Provide the (x, y) coordinate of the cell's center where the given text is located.  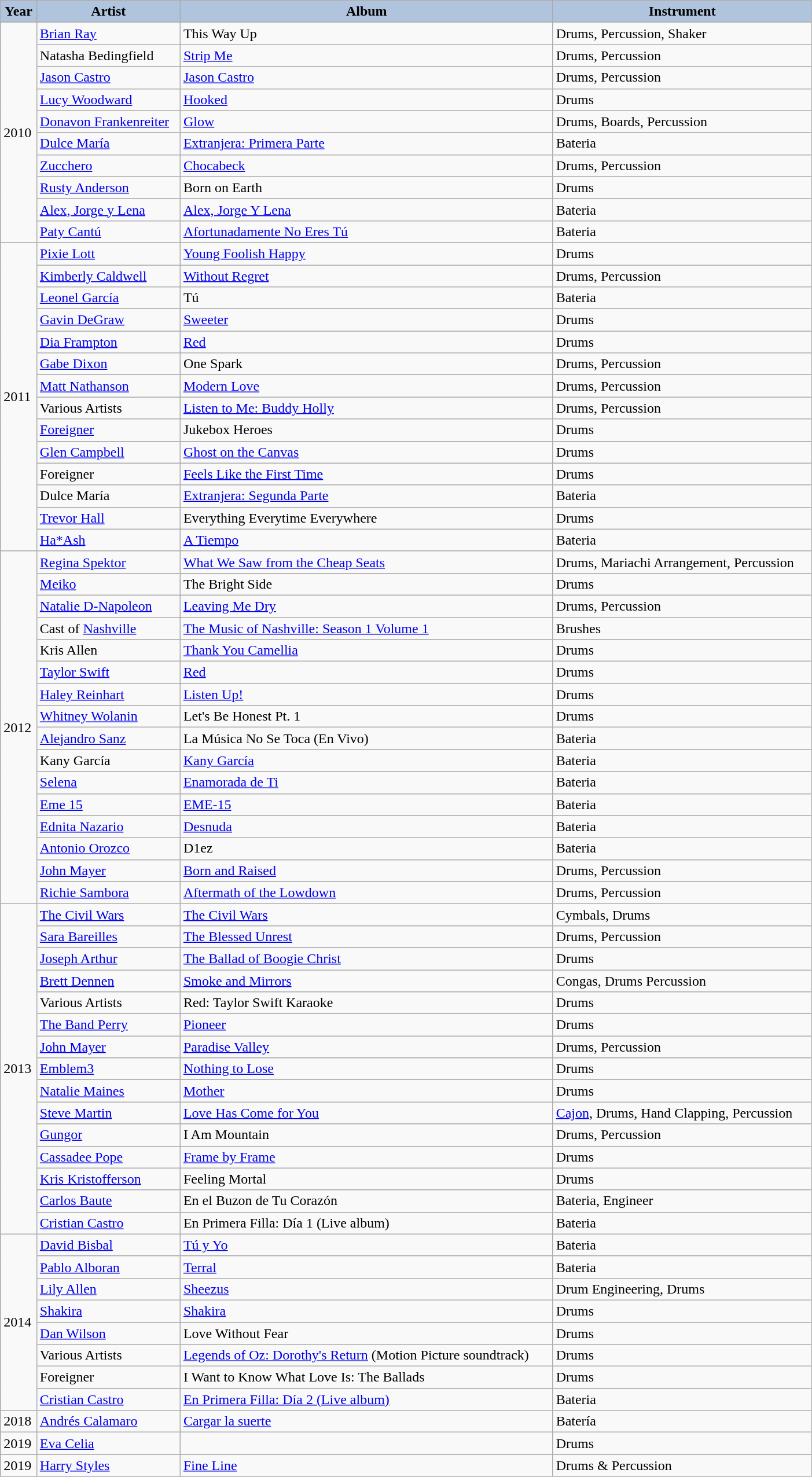
Kris Allen (108, 651)
Emblem3 (108, 1069)
Matt Nathanson (108, 386)
Leaving Me Dry (366, 606)
Listen Up! (366, 695)
One Spark (366, 364)
Alex, Jorge y Lena (108, 210)
Love Has Come for You (366, 1113)
Natalie Maines (108, 1091)
Kimberly Caldwell (108, 276)
EME-15 (366, 804)
Alex, Jorge Y Lena (366, 210)
En el Buzon de Tu Corazón (366, 1201)
Kris Kristofferson (108, 1179)
The Music of Nashville: Season 1 Volume 1 (366, 628)
Born and Raised (366, 870)
Paradise Valley (366, 1047)
Young Foolish Happy (366, 253)
Regina Spektor (108, 562)
Artist (108, 12)
I Am Mountain (366, 1135)
Richie Sambora (108, 892)
Natalie D-Napoleon (108, 606)
Sheezus (366, 1289)
Everything Everytime Everywhere (366, 518)
Enamorada de Ti (366, 782)
Smoke and Mirrors (366, 981)
The Ballad of Boogie Christ (366, 958)
Listen to Me: Buddy Holly (366, 408)
Gavin DeGraw (108, 320)
Ha*Ash (108, 540)
Carlos Baute (108, 1201)
En Primera Filla: Día 2 (Live album) (366, 1399)
Modern Love (366, 386)
Year (19, 12)
Chocabeck (366, 166)
Mother (366, 1091)
Bateria, Engineer (682, 1201)
Selena (108, 782)
Feeling Mortal (366, 1179)
Terral (366, 1267)
Desnuda (366, 826)
Drums, Mariachi Arrangement, Percussion (682, 562)
Jukebox Heroes (366, 430)
Frame by Frame (366, 1157)
Cassadee Pope (108, 1157)
Gungor (108, 1135)
Zucchero (108, 166)
2018 (19, 1421)
Eva Celia (108, 1443)
Joseph Arthur (108, 958)
This Way Up (366, 34)
Album (366, 12)
What We Saw from the Cheap Seats (366, 562)
La Música No Se Toca (En Vivo) (366, 738)
Congas, Drums Percussion (682, 981)
Glen Campbell (108, 452)
Drums & Percussion (682, 1465)
Instrument (682, 12)
Brushes (682, 628)
2012 (19, 727)
2011 (19, 397)
Hooked (366, 100)
2010 (19, 133)
Love Without Fear (366, 1333)
Fine Line (366, 1465)
Without Regret (366, 276)
The Band Perry (108, 1025)
Rusty Anderson (108, 188)
David Bisbal (108, 1245)
Leonel García (108, 298)
Afortunadamente No Eres Tú (366, 232)
A Tiempo (366, 540)
Brett Dennen (108, 981)
Feels Like the First Time (366, 474)
En Primera Filla: Día 1 (Live album) (366, 1223)
Natasha Bedingfield (108, 56)
Strip Me (366, 56)
The Blessed Unrest (366, 936)
Gabe Dixon (108, 364)
2013 (19, 1068)
Cajon, Drums, Hand Clapping, Percussion (682, 1113)
Batería (682, 1421)
Whitney Wolanin (108, 717)
2014 (19, 1322)
The Bright Side (366, 584)
Paty Cantú (108, 232)
Legends of Oz: Dorothy's Return (Motion Picture soundtrack) (366, 1355)
Dan Wilson (108, 1333)
Nothing to Lose (366, 1069)
Harry Styles (108, 1465)
Aftermath of the Lowdown (366, 892)
Taylor Swift (108, 673)
Extranjera: Segunda Parte (366, 496)
Pioneer (366, 1025)
Brian Ray (108, 34)
Alejandro Sanz (108, 738)
Sara Bareilles (108, 936)
Drums, Boards, Percussion (682, 122)
Lucy Woodward (108, 100)
D1ez (366, 848)
Thank You Camellia (366, 651)
Let's Be Honest Pt. 1 (366, 717)
Dia Frampton (108, 342)
Glow (366, 122)
Lily Allen (108, 1289)
Antonio Orozco (108, 848)
Sweeter (366, 320)
Pixie Lott (108, 253)
Cymbals, Drums (682, 914)
Drums, Percussion, Shaker (682, 34)
Steve Martin (108, 1113)
Meiko (108, 584)
Extranjera: Primera Parte (366, 144)
Haley Reinhart (108, 695)
Ednita Nazario (108, 826)
Ghost on the Canvas (366, 452)
Drum Engineering, Drums (682, 1289)
I Want to Know What Love Is: The Ballads (366, 1377)
Cargar la suerte (366, 1421)
Andrés Calamaro (108, 1421)
Trevor Hall (108, 518)
Tú (366, 298)
Tú y Yo (366, 1245)
Born on Earth (366, 188)
Pablo Alboran (108, 1267)
Donavon Frankenreiter (108, 122)
Cast of Nashville (108, 628)
Red: Taylor Swift Karaoke (366, 1003)
Eme 15 (108, 804)
